Scan for the cell matching the given text and deliver its [x, y] coordinate at center. 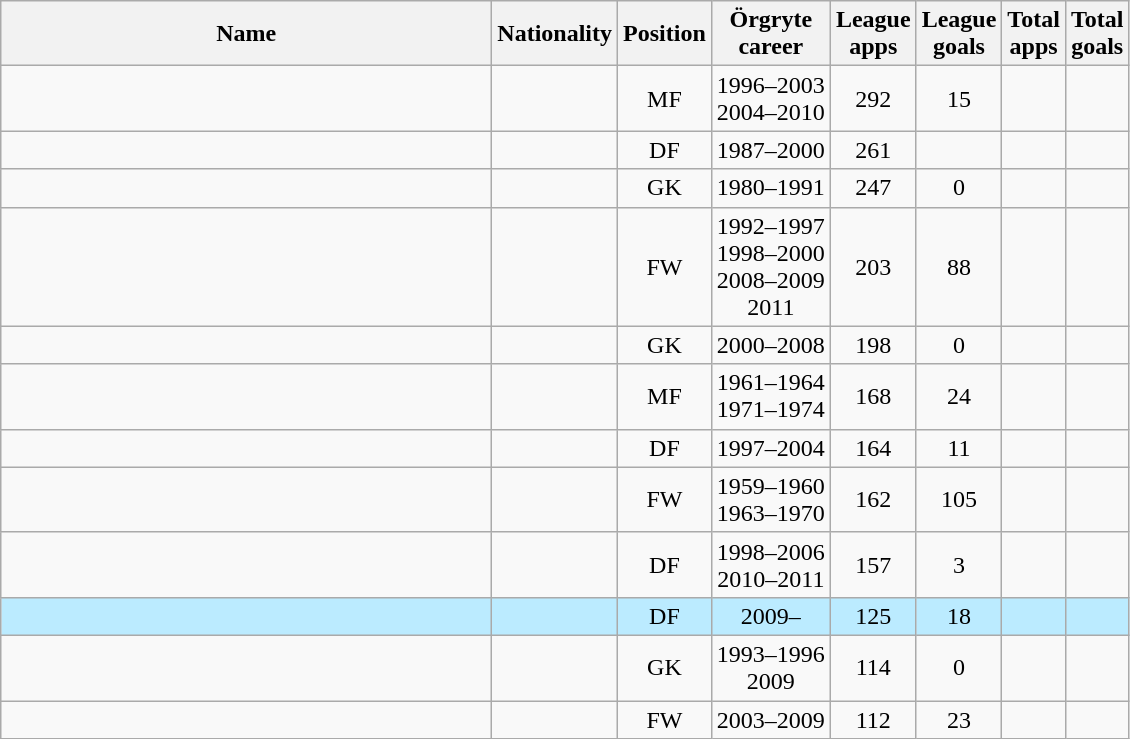
1959–19601963–1970 [770, 500]
Örgrytecareer [770, 34]
247 [873, 188]
1996–20032004–2010 [770, 98]
203 [873, 266]
198 [873, 345]
157 [873, 564]
292 [873, 98]
23 [959, 719]
Leaguegoals [959, 34]
1993–19962009 [770, 668]
1961–19641971–1974 [770, 396]
2000–2008 [770, 345]
168 [873, 396]
1998–20062010–2011 [770, 564]
1992–19971998–20002008–20092011 [770, 266]
2003–2009 [770, 719]
125 [873, 616]
18 [959, 616]
11 [959, 448]
Name [246, 34]
Leagueapps [873, 34]
3 [959, 564]
112 [873, 719]
1980–1991 [770, 188]
88 [959, 266]
1987–2000 [770, 150]
24 [959, 396]
162 [873, 500]
15 [959, 98]
105 [959, 500]
2009– [770, 616]
Nationality [555, 34]
Totalgoals [1097, 34]
114 [873, 668]
Totalapps [1034, 34]
1997–2004 [770, 448]
164 [873, 448]
Position [665, 34]
261 [873, 150]
